From the cell containing the given text, extract its center point as (x, y) coordinate. 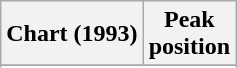
Peakposition (189, 34)
Chart (1993) (72, 34)
